Locate the cell with the specified text and output its (X, Y) center coordinate. 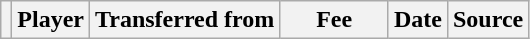
Player (51, 20)
Source (488, 20)
Transferred from (185, 20)
Fee (334, 20)
Date (418, 20)
